Search for the cell housing the specified text and yield its (X, Y) center coordinate. 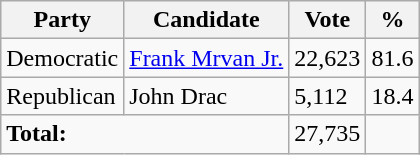
Frank Mrvan Jr. (206, 58)
Republican (62, 96)
18.4 (392, 96)
Party (62, 20)
81.6 (392, 58)
Candidate (206, 20)
John Drac (206, 96)
Total: (145, 134)
Democratic (62, 58)
Vote (328, 20)
22,623 (328, 58)
5,112 (328, 96)
27,735 (328, 134)
% (392, 20)
